Search for the cell housing the specified text and yield its [X, Y] center coordinate. 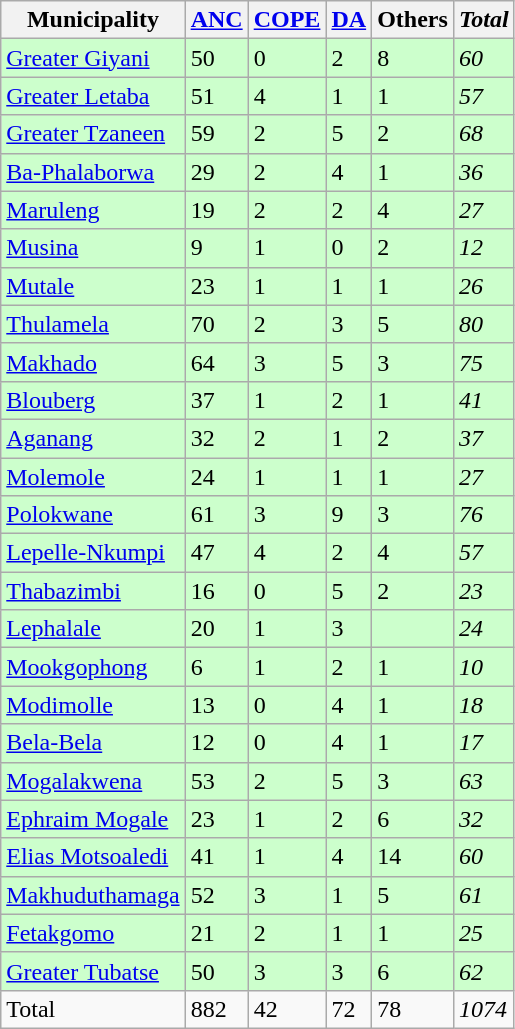
882 [216, 1009]
Mutale [93, 286]
16 [216, 591]
14 [413, 857]
Thabazimbi [93, 591]
36 [484, 172]
17 [484, 743]
COPE [287, 20]
Greater Tzaneen [93, 134]
59 [216, 134]
18 [484, 705]
Greater Giyani [93, 58]
70 [216, 324]
52 [216, 895]
10 [484, 667]
Maruleng [93, 210]
26 [484, 286]
20 [216, 629]
Bela-Bela [93, 743]
80 [484, 324]
42 [287, 1009]
Ba-Phalaborwa [93, 172]
1074 [484, 1009]
76 [484, 515]
13 [216, 705]
Lepelle-Nkumpi [93, 553]
68 [484, 134]
Greater Tubatse [93, 971]
Ephraim Mogale [93, 819]
Aganang [93, 438]
Mogalakwena [93, 781]
Blouberg [93, 400]
63 [484, 781]
Lephalale [93, 629]
Municipality [93, 20]
Others [413, 20]
21 [216, 933]
Polokwane [93, 515]
Greater Letaba [93, 96]
75 [484, 362]
Elias Motsoaledi [93, 857]
Makhado [93, 362]
Thulamela [93, 324]
Makhuduthamaga [93, 895]
53 [216, 781]
Molemole [93, 477]
8 [413, 58]
ANC [216, 20]
51 [216, 96]
29 [216, 172]
25 [484, 933]
62 [484, 971]
Modimolle [93, 705]
72 [349, 1009]
64 [216, 362]
DA [349, 20]
Mookgophong [93, 667]
Musina [93, 248]
78 [413, 1009]
47 [216, 553]
19 [216, 210]
Fetakgomo [93, 933]
